Identify which cell holds the provided text, then report its [X, Y] central coordinate. 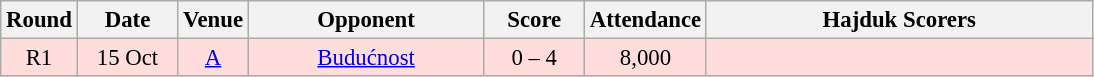
R1 [39, 58]
Attendance [646, 20]
0 – 4 [534, 58]
Score [534, 20]
15 Oct [128, 58]
Round [39, 20]
Venue [214, 20]
A [214, 58]
8,000 [646, 58]
Hajduk Scorers [899, 20]
Date [128, 20]
Opponent [366, 20]
Budućnost [366, 58]
